Search for the cell housing the specified text and yield its [x, y] center coordinate. 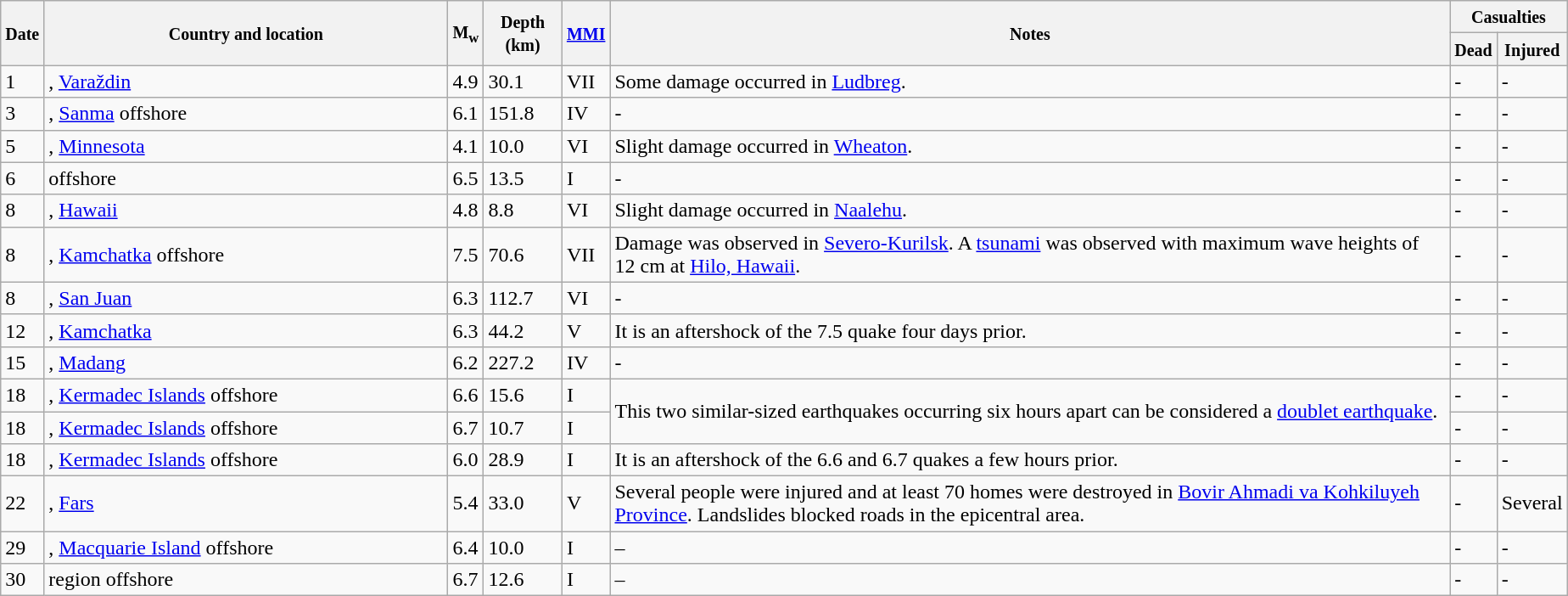
227.2 [523, 363]
6.1 [466, 114]
, Kamchatka offshore [246, 255]
This two similar-sized earthquakes occurring six hours apart can be considered a doublet earthquake. [1030, 411]
Slight damage occurred in Naalehu. [1030, 211]
70.6 [523, 255]
6.2 [466, 363]
6.0 [466, 460]
Damage was observed in Severo-Kurilsk. A tsunami was observed with maximum wave heights of 12 cm at Hilo, Hawaii. [1030, 255]
13.5 [523, 178]
15 [22, 363]
, Hawaii [246, 211]
Mw [466, 33]
15.6 [523, 395]
33.0 [523, 504]
Dead [1474, 49]
28.9 [523, 460]
, San Juan [246, 298]
4.1 [466, 146]
It is an aftershock of the 7.5 quake four days prior. [1030, 330]
151.8 [523, 114]
5.4 [466, 504]
112.7 [523, 298]
, Varaždin [246, 82]
1 [22, 82]
, Fars [246, 504]
Country and location [246, 33]
8.8 [523, 211]
, Macquarie Island offshore [246, 548]
offshore [246, 178]
It is an aftershock of the 6.6 and 6.7 quakes a few hours prior. [1030, 460]
, Sanma offshore [246, 114]
MMI [585, 33]
12.6 [523, 580]
, Kamchatka [246, 330]
region offshore [246, 580]
30.1 [523, 82]
22 [22, 504]
, Minnesota [246, 146]
30 [22, 580]
10.7 [523, 427]
Slight damage occurred in Wheaton. [1030, 146]
5 [22, 146]
Some damage occurred in Ludbreg. [1030, 82]
Date [22, 33]
7.5 [466, 255]
Depth (km) [523, 33]
6.6 [466, 395]
4.9 [466, 82]
Casualties [1509, 17]
12 [22, 330]
6 [22, 178]
29 [22, 548]
6.4 [466, 548]
6.5 [466, 178]
Notes [1030, 33]
4.8 [466, 211]
Injured [1532, 49]
, Madang [246, 363]
44.2 [523, 330]
3 [22, 114]
Several [1532, 504]
